Determine the (x, y) coordinate at the center of the cell enclosing the given text.  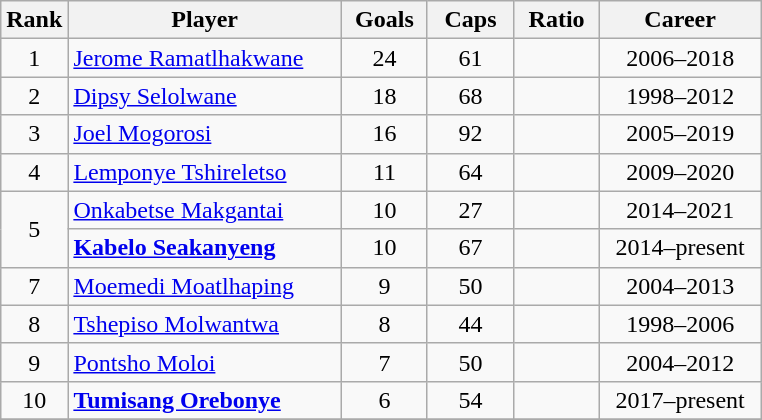
Ratio (557, 20)
Moemedi Moatlhaping (205, 286)
61 (470, 58)
6 (384, 400)
2004–2013 (680, 286)
Pontsho Moloi (205, 362)
Tumisang Orebonye (205, 400)
Player (205, 20)
Onkabetse Makgantai (205, 210)
Joel Mogorosi (205, 134)
44 (470, 324)
Lemponye Tshireletso (205, 172)
2004–2012 (680, 362)
4 (34, 172)
67 (470, 248)
Career (680, 20)
5 (34, 229)
2014–present (680, 248)
92 (470, 134)
2009–2020 (680, 172)
1998–2006 (680, 324)
Tshepiso Molwantwa (205, 324)
27 (470, 210)
2005–2019 (680, 134)
3 (34, 134)
Rank (34, 20)
Caps (470, 20)
Dipsy Selolwane (205, 96)
68 (470, 96)
2014–2021 (680, 210)
2017–present (680, 400)
1998–2012 (680, 96)
18 (384, 96)
Jerome Ramatlhakwane (205, 58)
16 (384, 134)
2006–2018 (680, 58)
Goals (384, 20)
64 (470, 172)
24 (384, 58)
1 (34, 58)
2 (34, 96)
11 (384, 172)
54 (470, 400)
Kabelo Seakanyeng (205, 248)
